Scan for the cell matching the given text and deliver its [x, y] coordinate at center. 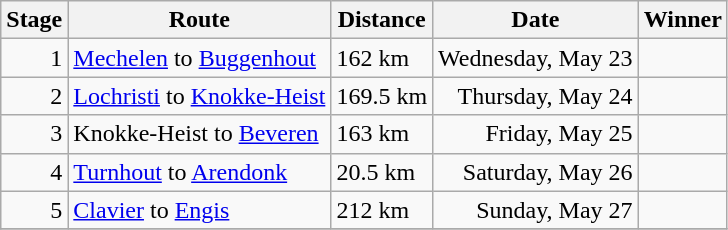
Sunday, May 27 [536, 210]
20.5 km [382, 172]
1 [34, 58]
Thursday, May 24 [536, 96]
2 [34, 96]
4 [34, 172]
Date [536, 20]
Saturday, May 26 [536, 172]
Friday, May 25 [536, 134]
Turnhout to Arendonk [200, 172]
Wednesday, May 23 [536, 58]
Lochristi to Knokke-Heist [200, 96]
Winner [682, 20]
Knokke-Heist to Beveren [200, 134]
Mechelen to Buggenhout [200, 58]
212 km [382, 210]
Clavier to Engis [200, 210]
5 [34, 210]
162 km [382, 58]
Distance [382, 20]
Stage [34, 20]
163 km [382, 134]
169.5 km [382, 96]
3 [34, 134]
Route [200, 20]
